Find where the given text appears and provide that cell's center as [x, y] coordinate. 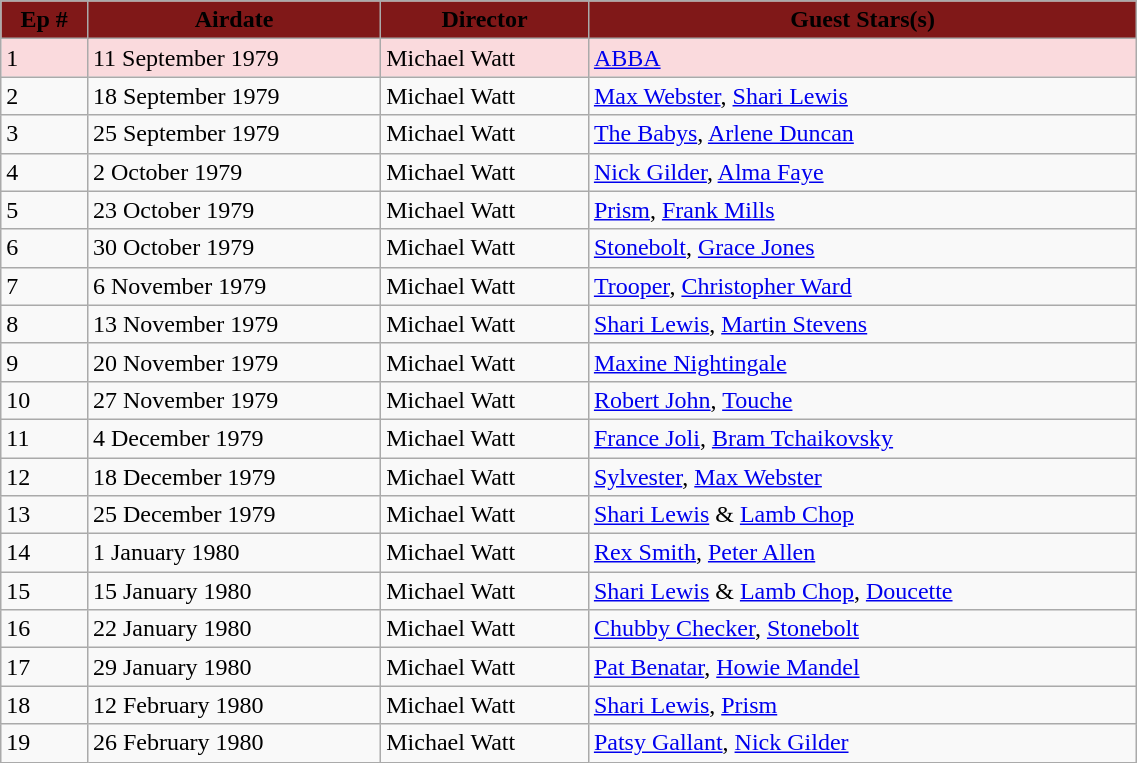
12 [44, 477]
Max Webster, Shari Lewis [862, 96]
Shari Lewis & Lamb Chop [862, 515]
11 [44, 438]
The Babys, Arlene Duncan [862, 134]
6 [44, 248]
Pat Benatar, Howie Mandel [862, 667]
Director [485, 20]
Stonebolt, Grace Jones [862, 248]
4 December 1979 [234, 438]
29 January 1980 [234, 667]
4 [44, 172]
Rex Smith, Peter Allen [862, 553]
18 [44, 705]
1 January 1980 [234, 553]
13 November 1979 [234, 324]
Trooper, Christopher Ward [862, 286]
Nick Gilder, Alma Faye [862, 172]
19 [44, 743]
14 [44, 553]
Shari Lewis, Martin Stevens [862, 324]
18 September 1979 [234, 96]
27 November 1979 [234, 400]
23 October 1979 [234, 210]
13 [44, 515]
11 September 1979 [234, 58]
25 December 1979 [234, 515]
Prism, Frank Mills [862, 210]
Airdate [234, 20]
Chubby Checker, Stonebolt [862, 629]
Guest Stars(s) [862, 20]
Shari Lewis & Lamb Chop, Doucette [862, 591]
20 November 1979 [234, 362]
10 [44, 400]
1 [44, 58]
8 [44, 324]
Patsy Gallant, Nick Gilder [862, 743]
22 January 1980 [234, 629]
5 [44, 210]
9 [44, 362]
Maxine Nightingale [862, 362]
Robert John, Touche [862, 400]
Sylvester, Max Webster [862, 477]
15 January 1980 [234, 591]
15 [44, 591]
16 [44, 629]
2 [44, 96]
18 December 1979 [234, 477]
France Joli, Bram Tchaikovsky [862, 438]
7 [44, 286]
6 November 1979 [234, 286]
12 February 1980 [234, 705]
3 [44, 134]
ABBA [862, 58]
26 February 1980 [234, 743]
30 October 1979 [234, 248]
Ep # [44, 20]
25 September 1979 [234, 134]
Shari Lewis, Prism [862, 705]
17 [44, 667]
2 October 1979 [234, 172]
